From the cell containing the given text, extract its center point as (X, Y) coordinate. 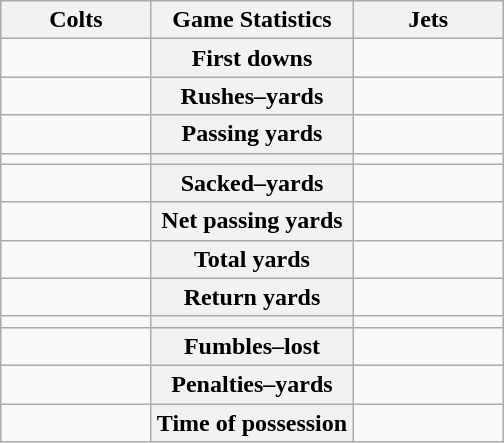
Game Statistics (252, 20)
First downs (252, 58)
Total yards (252, 259)
Time of possession (252, 423)
Return yards (252, 297)
Colts (76, 20)
Fumbles–lost (252, 346)
Sacked–yards (252, 183)
Rushes–yards (252, 96)
Passing yards (252, 134)
Penalties–yards (252, 384)
Net passing yards (252, 221)
Jets (428, 20)
